From the cell containing the given text, extract its center point as [x, y] coordinate. 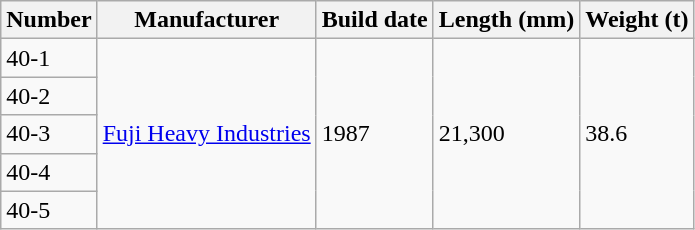
1987 [374, 134]
40-4 [49, 172]
Fuji Heavy Industries [206, 134]
Weight (t) [637, 20]
38.6 [637, 134]
Manufacturer [206, 20]
40-3 [49, 134]
40-5 [49, 210]
Number [49, 20]
Build date [374, 20]
21,300 [506, 134]
Length (mm) [506, 20]
40-1 [49, 58]
40-2 [49, 96]
